Return the (X, Y) coordinate for the center point of the cell that contains the specified text.  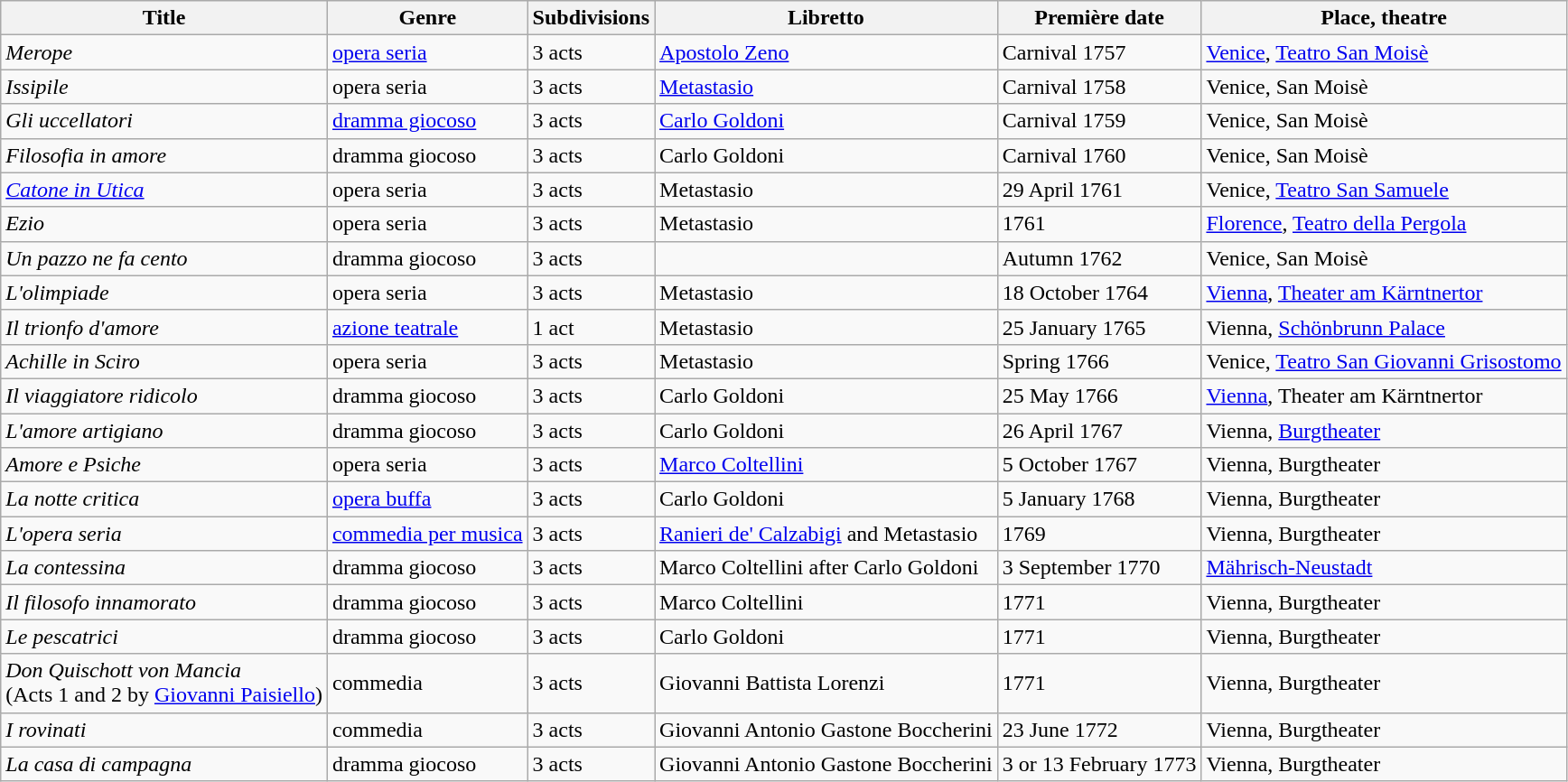
Achille in Sciro (164, 361)
Première date (1099, 18)
26 April 1767 (1099, 431)
Mährisch-Neustadt (1384, 568)
Carnival 1760 (1099, 155)
Carnival 1757 (1099, 52)
Catone in Utica (164, 190)
Giovanni Battista Lorenzi (826, 683)
5 January 1768 (1099, 499)
25 May 1766 (1099, 396)
commedia per musica (427, 534)
Ezio (164, 224)
azione teatrale (427, 327)
Un pazzo ne fa cento (164, 258)
Venice, Teatro San Moisè (1384, 52)
Le pescatrici (164, 637)
L'opera seria (164, 534)
Spring 1766 (1099, 361)
I rovinati (164, 730)
Filosofia in amore (164, 155)
Gli uccellatori (164, 121)
Venice, Teatro San Samuele (1384, 190)
Place, theatre (1384, 18)
Il filosofo innamorato (164, 602)
La casa di campagna (164, 764)
Amore e Psiche (164, 465)
Ranieri de' Calzabigi and Metastasio (826, 534)
Libretto (826, 18)
Issipile (164, 87)
Vienna, Schönbrunn Palace (1384, 327)
Sub­divisions (591, 18)
Merope (164, 52)
25 January 1765 (1099, 327)
Title (164, 18)
1 act (591, 327)
Carnival 1759 (1099, 121)
1761 (1099, 224)
La contessina (164, 568)
Il viaggiatore ridicolo (164, 396)
Carnival 1758 (1099, 87)
Autumn 1762 (1099, 258)
1769 (1099, 534)
Venice, Teatro San Giovanni Grisostomo (1384, 361)
3 September 1770 (1099, 568)
Don Quischott von Mancia(Acts 1 and 2 by Giovanni Paisiello) (164, 683)
La notte critica (164, 499)
L'amore artigiano (164, 431)
29 April 1761 (1099, 190)
Il trionfo d'amore (164, 327)
18 October 1764 (1099, 293)
Apostolo Zeno (826, 52)
Genre (427, 18)
5 October 1767 (1099, 465)
opera buffa (427, 499)
3 or 13 February 1773 (1099, 764)
L'olimpiade (164, 293)
Marco Coltellini after Carlo Goldoni (826, 568)
Florence, Teatro della Pergola (1384, 224)
23 June 1772 (1099, 730)
